Extract the (X, Y) coordinate from the center of the cell holding the provided text.  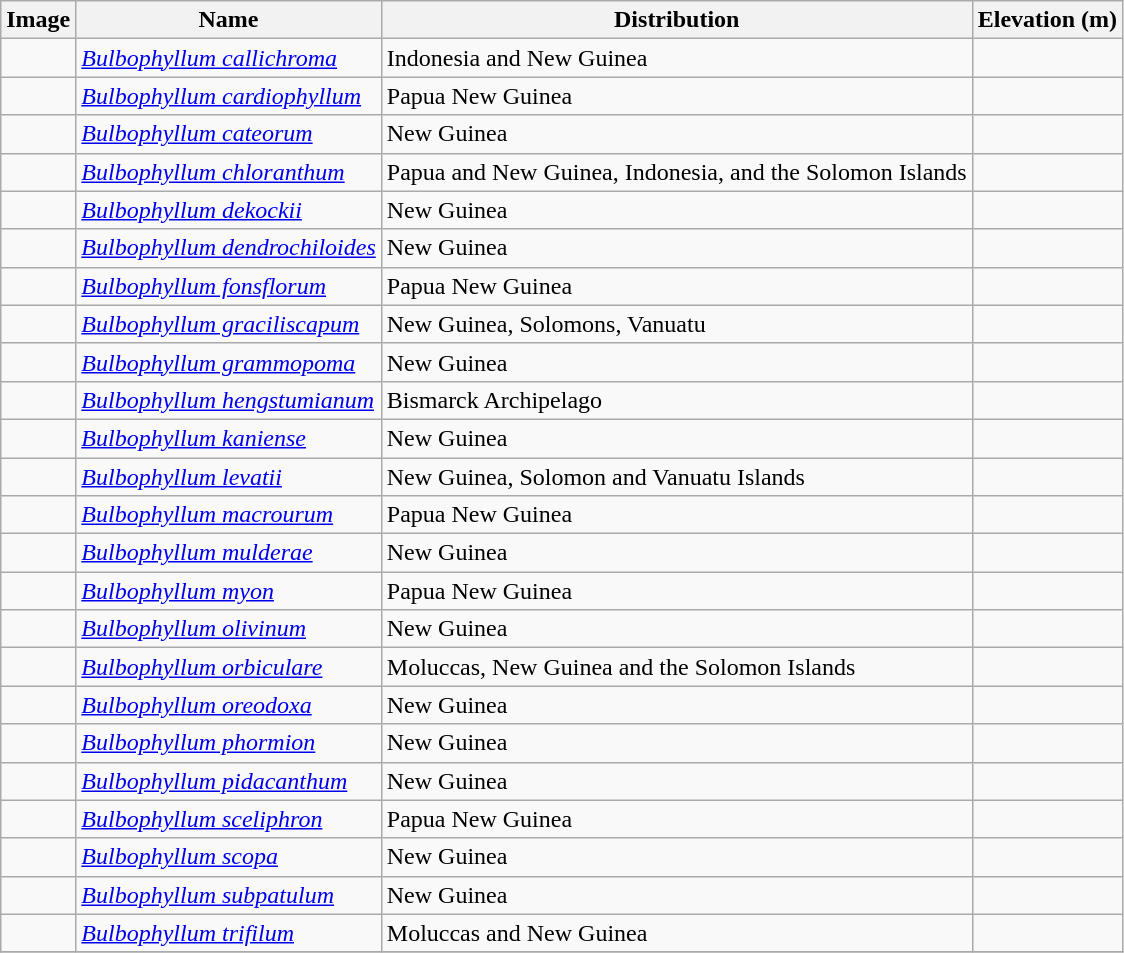
Bulbophyllum mulderae (228, 553)
Bulbophyllum chloranthum (228, 172)
Bulbophyllum myon (228, 591)
Bulbophyllum cateorum (228, 134)
Distribution (676, 20)
Bulbophyllum fonsflorum (228, 286)
Bulbophyllum dekockii (228, 210)
Bulbophyllum cardiophyllum (228, 96)
Bulbophyllum grammopoma (228, 362)
Bulbophyllum kaniense (228, 438)
Bismarck Archipelago (676, 400)
Papua and New Guinea, Indonesia, and the Solomon Islands (676, 172)
Elevation (m) (1047, 20)
Moluccas, New Guinea and the Solomon Islands (676, 667)
Bulbophyllum callichroma (228, 58)
Bulbophyllum dendrochiloides (228, 248)
Bulbophyllum orbiculare (228, 667)
Bulbophyllum pidacanthum (228, 781)
Bulbophyllum phormion (228, 743)
Bulbophyllum macrourum (228, 515)
Bulbophyllum sceliphron (228, 819)
Moluccas and New Guinea (676, 933)
Name (228, 20)
Bulbophyllum trifilum (228, 933)
Bulbophyllum subpatulum (228, 895)
Image (38, 20)
Bulbophyllum scopa (228, 857)
Bulbophyllum levatii (228, 477)
Bulbophyllum oreodoxa (228, 705)
New Guinea, Solomons, Vanuatu (676, 324)
Bulbophyllum hengstumianum (228, 400)
Bulbophyllum olivinum (228, 629)
Indonesia and New Guinea (676, 58)
Bulbophyllum graciliscapum (228, 324)
New Guinea, Solomon and Vanuatu Islands (676, 477)
